Extract the (X, Y) coordinate from the center of the cell holding the provided text.  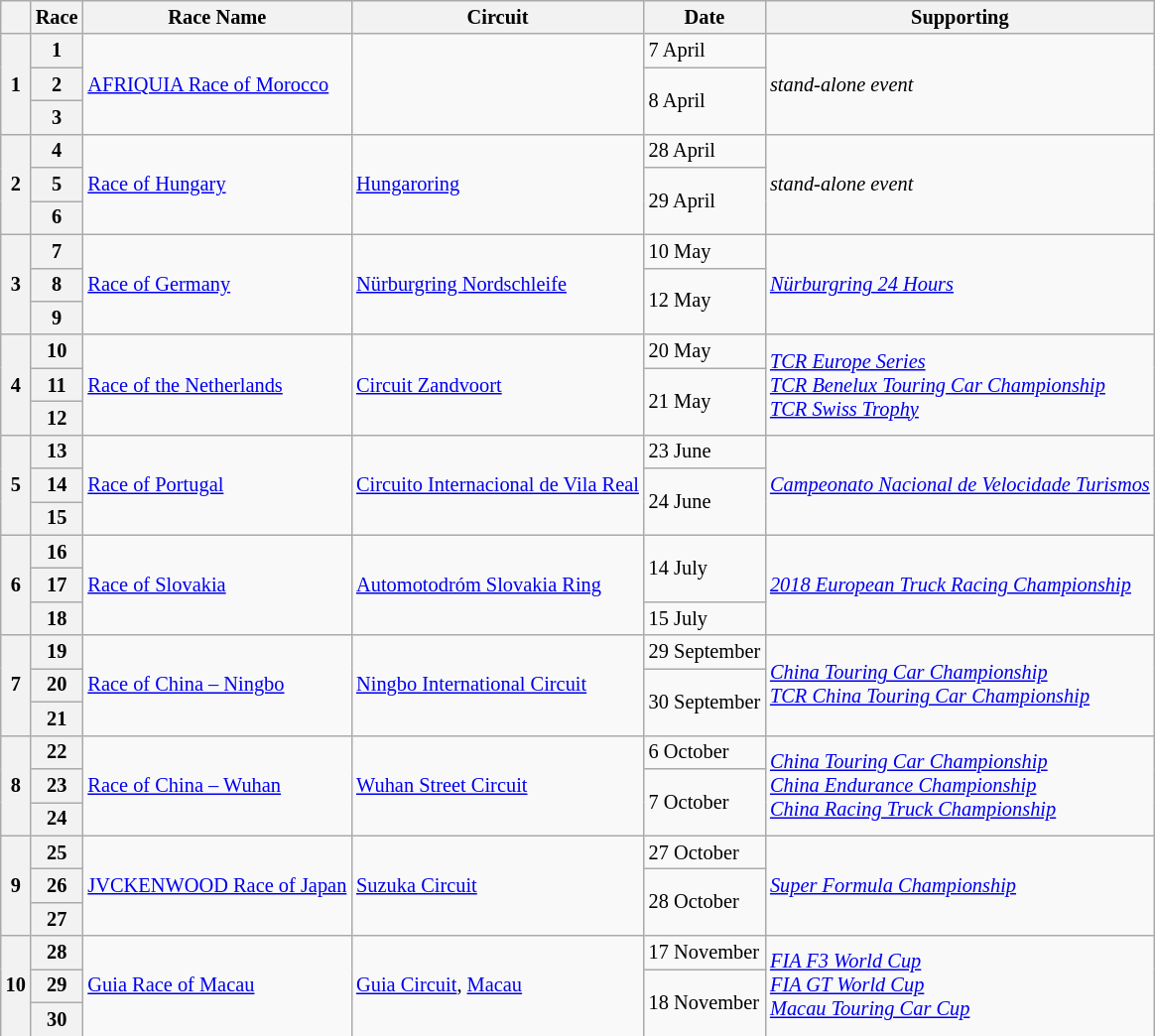
29 April (705, 200)
29 September (705, 652)
15 (58, 518)
Circuit Zandvoort (498, 385)
19 (58, 652)
27 October (705, 852)
FIA F3 World CupFIA GT World Cup Macau Touring Car Cup (961, 986)
7 October (705, 802)
24 June (705, 502)
Nürburgring 24 Hours (961, 284)
11 (58, 385)
Race of Portugal (216, 484)
6 October (705, 752)
Hungaroring (498, 185)
30 (58, 1019)
Race of Hungary (216, 185)
Suzuka Circuit (498, 885)
Race of China – Wuhan (216, 786)
Race of China – Ningbo (216, 685)
AFRIQUIA Race of Morocco (216, 83)
China Touring Car ChampionshipTCR China Touring Car Championship (961, 685)
13 (58, 452)
22 (58, 752)
28 (58, 953)
23 (58, 785)
12 May (705, 302)
21 (58, 718)
18 November (705, 1002)
8 April (705, 101)
10 May (705, 251)
Guia Race of Macau (216, 986)
28 April (705, 151)
Race of Slovakia (216, 585)
30 September (705, 701)
Campeonato Nacional de Velocidade Turismos (961, 484)
27 (58, 919)
TCR Europe SeriesTCR Benelux Touring Car ChampionshipTCR Swiss Trophy (961, 385)
Race Name (216, 17)
Wuhan Street Circuit (498, 786)
China Touring Car ChampionshipChina Endurance ChampionshipChina Racing Truck Championship (961, 786)
Race of Germany (216, 284)
Super Formula Championship (961, 885)
28 October (705, 901)
Race (58, 17)
20 May (705, 351)
15 July (705, 618)
26 (58, 885)
Nürburgring Nordschleife (498, 284)
7 April (705, 51)
16 (58, 552)
14 (58, 485)
25 (58, 852)
Guia Circuit, Macau (498, 986)
Automotodróm Slovakia Ring (498, 585)
12 (58, 418)
JVCKENWOOD Race of Japan (216, 885)
Circuit (498, 17)
17 (58, 584)
Race of the Netherlands (216, 385)
24 (58, 819)
Circuito Internacional de Vila Real (498, 484)
18 (58, 618)
20 (58, 685)
2018 European Truck Racing Championship (961, 585)
Date (705, 17)
Ningbo International Circuit (498, 685)
Supporting (961, 17)
14 July (705, 568)
23 June (705, 452)
29 (58, 985)
17 November (705, 953)
21 May (705, 401)
